Find where the given text appears and provide that cell's center as [X, Y] coordinate. 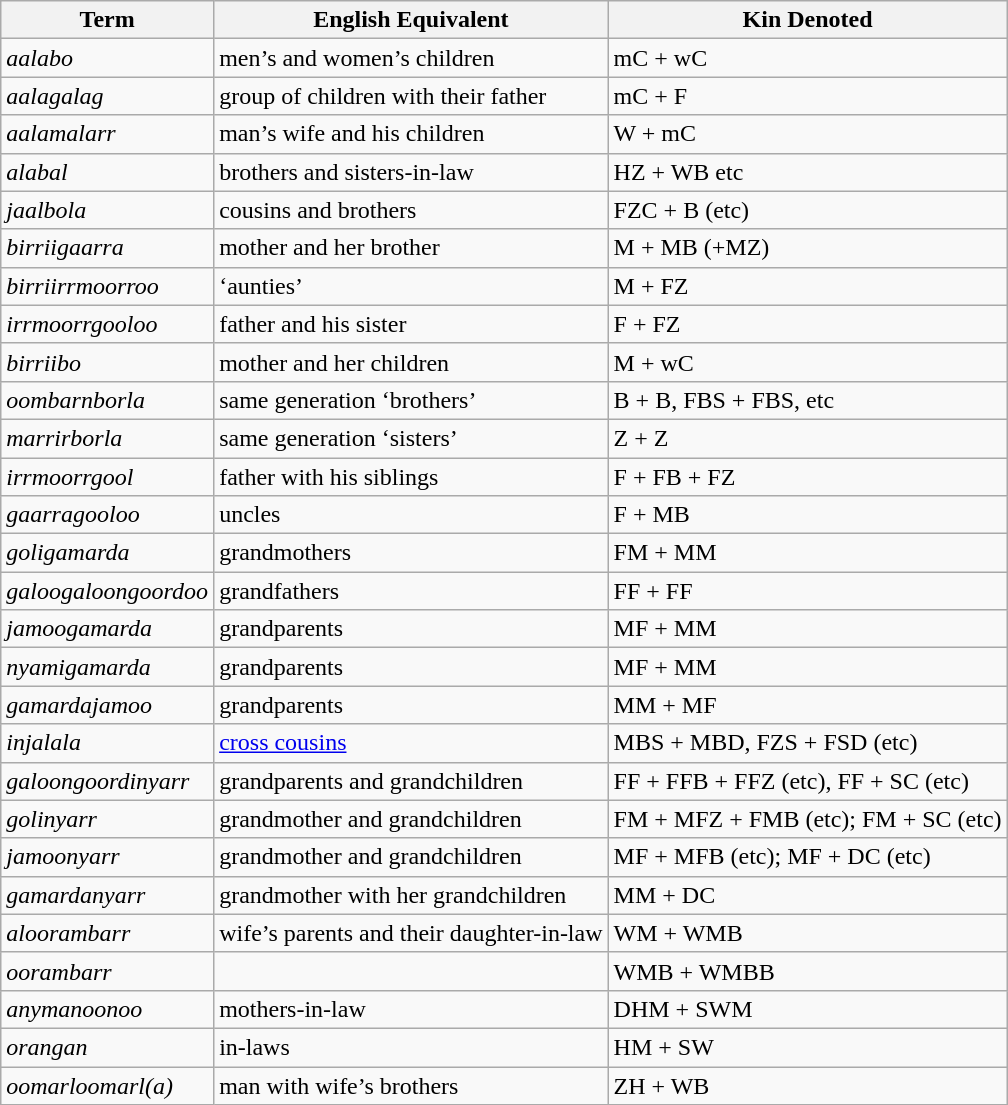
FF + FF [808, 591]
MM + DC [808, 895]
brothers and sisters-in-law [411, 172]
FM + MFZ + FMB (etc); FM + SC (etc) [808, 819]
man with wife’s brothers [411, 1085]
oorambarr [108, 971]
aalamalarr [108, 134]
aalagalag [108, 96]
galoogaloongoordoo [108, 591]
Term [108, 20]
W + mC [808, 134]
‘aunties’ [411, 286]
MF + MFB (etc); MF + DC (etc) [808, 857]
FZC + B (etc) [808, 210]
mothers-in-law [411, 1009]
jaalbola [108, 210]
irrmoorrgool [108, 477]
alabal [108, 172]
uncles [411, 515]
F + FZ [808, 324]
goligamarda [108, 553]
aalabo [108, 58]
ZH + WB [808, 1085]
M + wC [808, 362]
nyamigamarda [108, 667]
M + FZ [808, 286]
father and his sister [411, 324]
oombarnborla [108, 400]
wife’s parents and their daughter-in-law [411, 933]
birriirrmoorroo [108, 286]
irrmoorrgooloo [108, 324]
jamoogamarda [108, 629]
same generation ‘brothers’ [411, 400]
Kin Denoted [808, 20]
English Equivalent [411, 20]
grandfathers [411, 591]
DHM + SWM [808, 1009]
FM + MM [808, 553]
MM + MF [808, 705]
oomarloomarl(a) [108, 1085]
gamardanyarr [108, 895]
grandmother with her grandchildren [411, 895]
Z + Z [808, 438]
golinyarr [108, 819]
mother and her brother [411, 248]
man’s wife and his children [411, 134]
grandmothers [411, 553]
M + MB (+MZ) [808, 248]
galoongoordinyarr [108, 781]
cross cousins [411, 743]
in-laws [411, 1047]
mC + F [808, 96]
birriigaarra [108, 248]
injalala [108, 743]
gaarragooloo [108, 515]
mC + wC [808, 58]
F + MB [808, 515]
aloorambarr [108, 933]
WMB + WMBB [808, 971]
F + FB + FZ [808, 477]
MBS + MBD, FZS + FSD (etc) [808, 743]
jamoonyarr [108, 857]
men’s and women’s children [411, 58]
father with his siblings [411, 477]
gamardajamoo [108, 705]
WM + WMB [808, 933]
cousins and brothers [411, 210]
birriibo [108, 362]
marrirborla [108, 438]
grandparents and grandchildren [411, 781]
anymanoonoo [108, 1009]
same generation ‘sisters’ [411, 438]
HM + SW [808, 1047]
B + B, FBS + FBS, etc [808, 400]
FF + FFB + FFZ (etc), FF + SC (etc) [808, 781]
group of children with their father [411, 96]
mother and her children [411, 362]
orangan [108, 1047]
HZ + WB etc [808, 172]
